Return the [x, y] coordinate for the center point of the cell that contains the specified text.  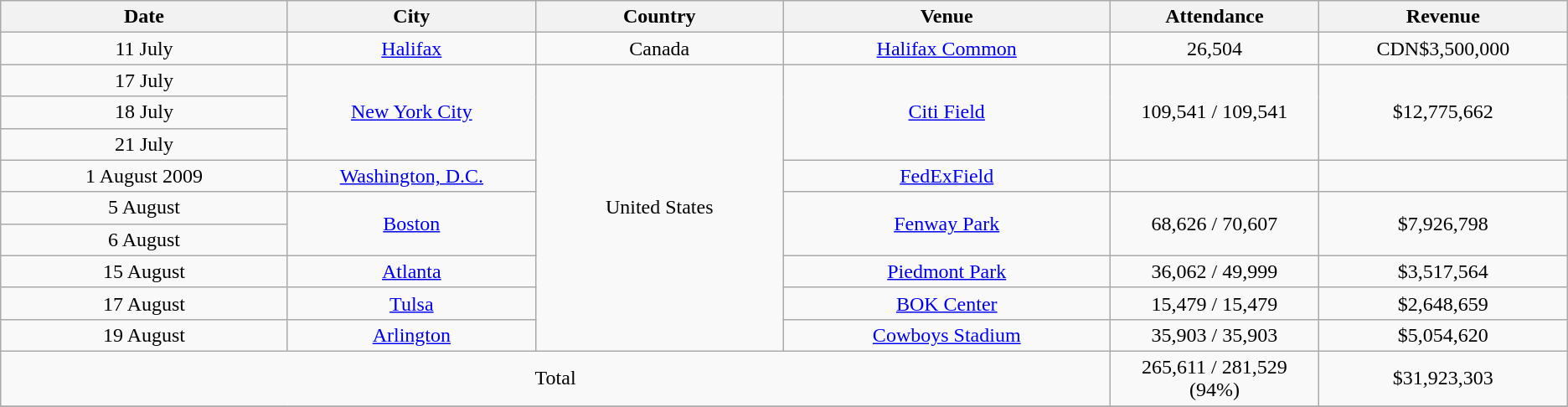
FedExField [946, 176]
265,611 / 281,529 (94%) [1215, 379]
19 August [144, 335]
$2,648,659 [1442, 303]
Tulsa [411, 303]
21 July [144, 144]
Washington, D.C. [411, 176]
68,626 / 70,607 [1215, 224]
17 August [144, 303]
109,541 / 109,541 [1215, 112]
Atlanta [411, 271]
15 August [144, 271]
$31,923,303 [1442, 379]
$7,926,798 [1442, 224]
Date [144, 17]
6 August [144, 240]
$12,775,662 [1442, 112]
Halifax [411, 49]
City [411, 17]
35,903 / 35,903 [1215, 335]
Fenway Park [946, 224]
$3,517,564 [1442, 271]
Arlington [411, 335]
CDN$3,500,000 [1442, 49]
Revenue [1442, 17]
Canada [659, 49]
18 July [144, 112]
United States [659, 208]
$5,054,620 [1442, 335]
Citi Field [946, 112]
5 August [144, 208]
BOK Center [946, 303]
26,504 [1215, 49]
36,062 / 49,999 [1215, 271]
15,479 / 15,479 [1215, 303]
11 July [144, 49]
Total [556, 379]
17 July [144, 80]
Country [659, 17]
Piedmont Park [946, 271]
Cowboys Stadium [946, 335]
Venue [946, 17]
New York City [411, 112]
1 August 2009 [144, 176]
Attendance [1215, 17]
Halifax Common [946, 49]
Boston [411, 224]
